Extract the (X, Y) coordinate from the center of the cell holding the provided text.  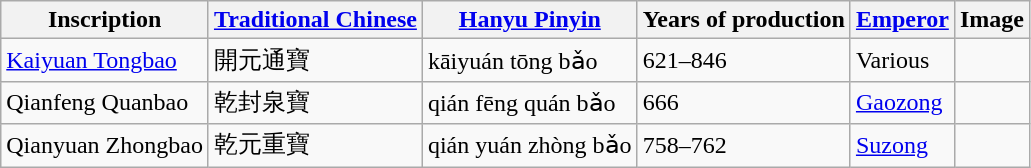
qián fēng quán bǎo (530, 102)
qián yuán zhòng bǎo (530, 146)
Qianfeng Quanbao (105, 102)
Years of production (744, 20)
Qianyuan Zhongbao (105, 146)
621–846 (744, 60)
乾元重寶 (315, 146)
Image (992, 20)
Inscription (105, 20)
Hanyu Pinyin (530, 20)
Suzong (902, 146)
758–762 (744, 146)
Various (902, 60)
Gaozong (902, 102)
Traditional Chinese (315, 20)
Kaiyuan Tongbao (105, 60)
Emperor (902, 20)
開元通寶 (315, 60)
kāiyuán tōng bǎo (530, 60)
666 (744, 102)
乾封泉寶 (315, 102)
